Detect which cell encompasses the target text, then output its (X, Y) center coordinate. 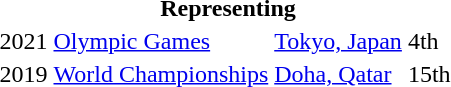
Tokyo, Japan (338, 41)
Olympic Games (161, 41)
